Provide the (X, Y) coordinate of the cell's center where the given text is located.  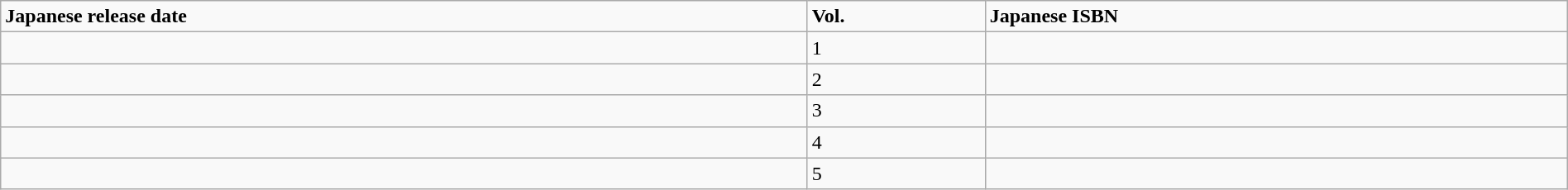
Japanese release date (404, 17)
5 (896, 173)
Japanese ISBN (1276, 17)
3 (896, 111)
2 (896, 79)
4 (896, 142)
Vol. (896, 17)
1 (896, 48)
